Output the [x, y] coordinate of the center of the cell containing the given text.  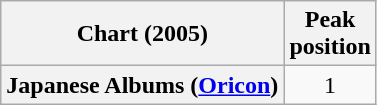
Peakposition [330, 34]
Chart (2005) [142, 34]
Japanese Albums (Oricon) [142, 85]
1 [330, 85]
